Search for the cell housing the specified text and yield its (x, y) center coordinate. 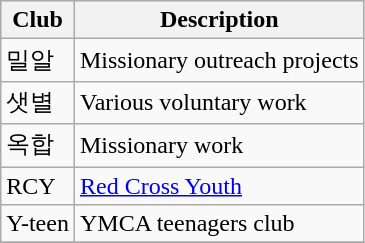
Various voluntary work (219, 102)
RCY (38, 185)
Missionary work (219, 146)
Description (219, 20)
YMCA teenagers club (219, 224)
Red Cross Youth (219, 185)
Club (38, 20)
밀알 (38, 60)
Missionary outreach projects (219, 60)
샛별 (38, 102)
Y-teen (38, 224)
옥합 (38, 146)
